Locate the cell with the specified text and output its [x, y] center coordinate. 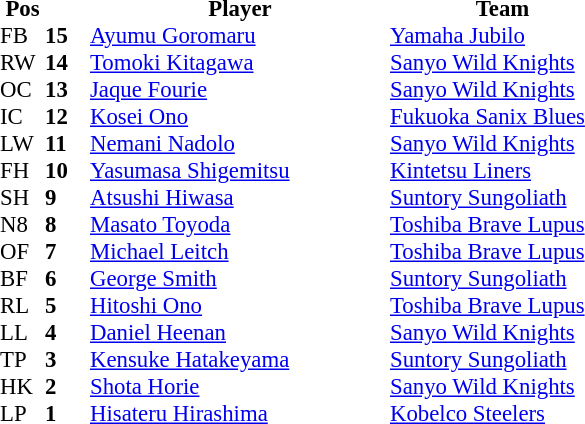
SH [22, 198]
RL [22, 306]
9 [68, 198]
Masato Toyoda [240, 224]
Shota Horie [240, 386]
Hitoshi Ono [240, 306]
Tomoki Kitagawa [240, 62]
8 [68, 224]
Daniel Heenan [240, 332]
5 [68, 306]
George Smith [240, 278]
Ayumu Goromaru [240, 36]
FH [22, 170]
TP [22, 360]
Yasumasa Shigemitsu [240, 170]
10 [68, 170]
Jaque Fourie [240, 90]
Kosei Ono [240, 116]
IC [22, 116]
3 [68, 360]
FB [22, 36]
Kensuke Hatakeyama [240, 360]
12 [68, 116]
OF [22, 252]
HK [22, 386]
LW [22, 144]
15 [68, 36]
Atsushi Hiwasa [240, 198]
Michael Leitch [240, 252]
Nemani Nadolo [240, 144]
RW [22, 62]
6 [68, 278]
N8 [22, 224]
BF [22, 278]
7 [68, 252]
13 [68, 90]
OC [22, 90]
LL [22, 332]
14 [68, 62]
11 [68, 144]
4 [68, 332]
2 [68, 386]
